Return (x, y) of the center of cell containing provided text 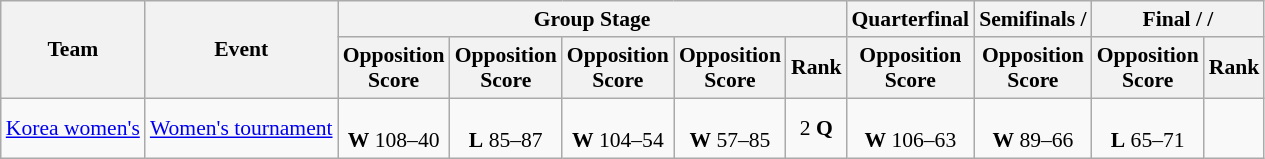
Korea women's (73, 128)
W 89–66 (1032, 128)
Group Stage (592, 19)
Team (73, 50)
W 106–63 (911, 128)
Final / / (1178, 19)
W 108–40 (394, 128)
Semifinals / (1032, 19)
W 104–54 (618, 128)
L 65–71 (1148, 128)
L 85–87 (506, 128)
Event (242, 50)
2 Q (816, 128)
W 57–85 (730, 128)
Women's tournament (242, 128)
Quarterfinal (911, 19)
